Scan for the cell matching the given text and deliver its [x, y] coordinate at center. 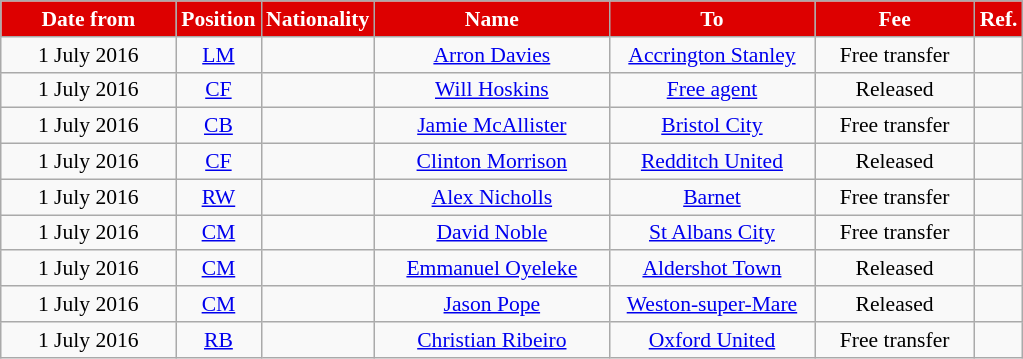
Redditch United [712, 162]
Aldershot Town [712, 269]
Christian Ribeiro [492, 340]
Bristol City [712, 126]
RW [218, 197]
Free agent [712, 90]
CB [218, 126]
Accrington Stanley [712, 55]
Jason Pope [492, 304]
Ref. [999, 19]
Position [218, 19]
St Albans City [712, 233]
To [712, 19]
Oxford United [712, 340]
Will Hoskins [492, 90]
LM [218, 55]
Clinton Morrison [492, 162]
Jamie McAllister [492, 126]
Emmanuel Oyeleke [492, 269]
Barnet [712, 197]
Date from [88, 19]
Name [492, 19]
David Noble [492, 233]
Weston-super-Mare [712, 304]
Arron Davies [492, 55]
Alex Nicholls [492, 197]
Fee [895, 19]
Nationality [318, 19]
RB [218, 340]
